Output the (X, Y) coordinate of the center of the cell containing the given text.  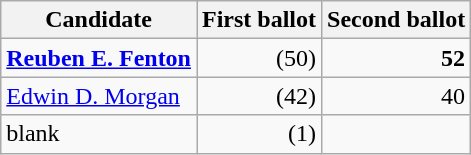
(50) (258, 58)
(1) (258, 134)
Candidate (99, 20)
52 (396, 58)
40 (396, 96)
Reuben E. Fenton (99, 58)
Edwin D. Morgan (99, 96)
(42) (258, 96)
blank (99, 134)
First ballot (258, 20)
Second ballot (396, 20)
